Detect which cell encompasses the target text, then output its [x, y] center coordinate. 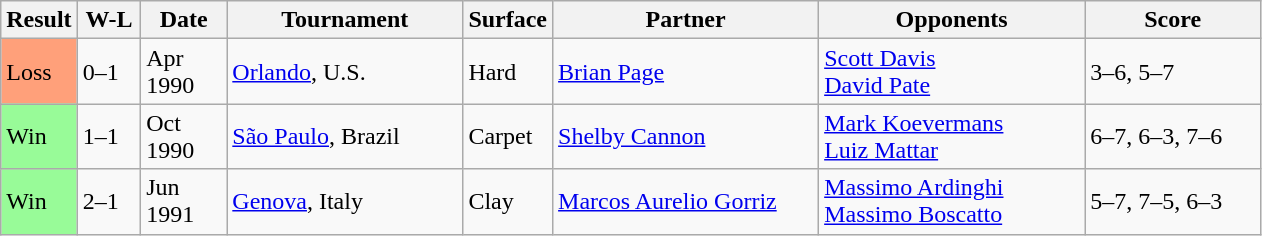
Clay [508, 202]
W-L [109, 20]
Genova, Italy [345, 202]
Score [1173, 20]
Hard [508, 72]
5–7, 7–5, 6–3 [1173, 202]
Brian Page [686, 72]
Partner [686, 20]
Oct 1990 [184, 136]
Jun 1991 [184, 202]
São Paulo, Brazil [345, 136]
0–1 [109, 72]
Orlando, U.S. [345, 72]
Mark Koevermans Luiz Mattar [952, 136]
Massimo Ardinghi Massimo Boscatto [952, 202]
Shelby Cannon [686, 136]
Tournament [345, 20]
6–7, 6–3, 7–6 [1173, 136]
1–1 [109, 136]
3–6, 5–7 [1173, 72]
Date [184, 20]
Loss [39, 72]
Surface [508, 20]
Carpet [508, 136]
Opponents [952, 20]
Scott Davis David Pate [952, 72]
Result [39, 20]
Marcos Aurelio Gorriz [686, 202]
Apr 1990 [184, 72]
2–1 [109, 202]
